Output the [X, Y] coordinate of the center of the cell containing the given text.  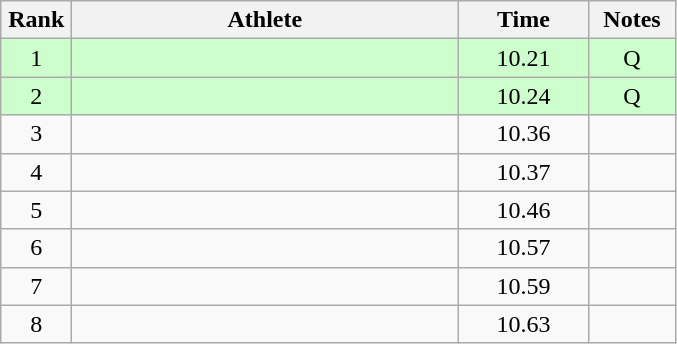
4 [36, 172]
10.36 [524, 134]
Rank [36, 20]
3 [36, 134]
2 [36, 96]
Notes [632, 20]
10.37 [524, 172]
7 [36, 286]
10.24 [524, 96]
Athlete [265, 20]
10.57 [524, 248]
10.63 [524, 324]
Time [524, 20]
5 [36, 210]
8 [36, 324]
6 [36, 248]
10.59 [524, 286]
10.21 [524, 58]
1 [36, 58]
10.46 [524, 210]
